From the cell containing the given text, extract its center point as (X, Y) coordinate. 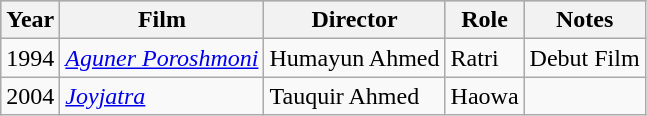
Humayun Ahmed (354, 58)
Role (484, 20)
Aguner Poroshmoni (162, 58)
Tauquir Ahmed (354, 96)
Debut Film (584, 58)
Ratri (484, 58)
Notes (584, 20)
Joyjatra (162, 96)
2004 (30, 96)
Year (30, 20)
Film (162, 20)
Haowa (484, 96)
1994 (30, 58)
Director (354, 20)
